Return the [X, Y] coordinate for the center point of the cell that contains the specified text.  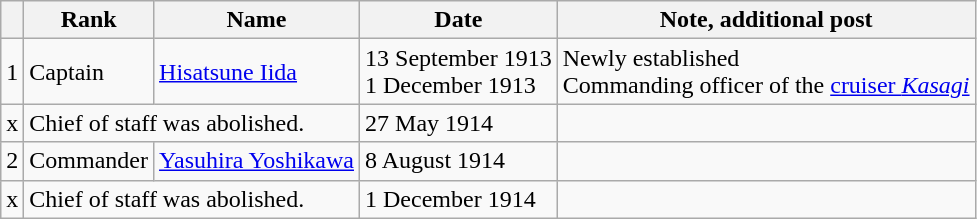
Yasuhira Yoshikawa [257, 161]
13 September 19131 December 1913 [459, 72]
Rank [89, 20]
8 August 1914 [459, 161]
Hisatsune Iida [257, 72]
Newly establishedCommanding officer of the cruiser Kasagi [766, 72]
Date [459, 20]
Commander [89, 161]
1 December 1914 [459, 199]
Captain [89, 72]
Note, additional post [766, 20]
27 May 1914 [459, 123]
Name [257, 20]
2 [12, 161]
1 [12, 72]
